Scan for the cell matching the given text and deliver its (X, Y) coordinate at center. 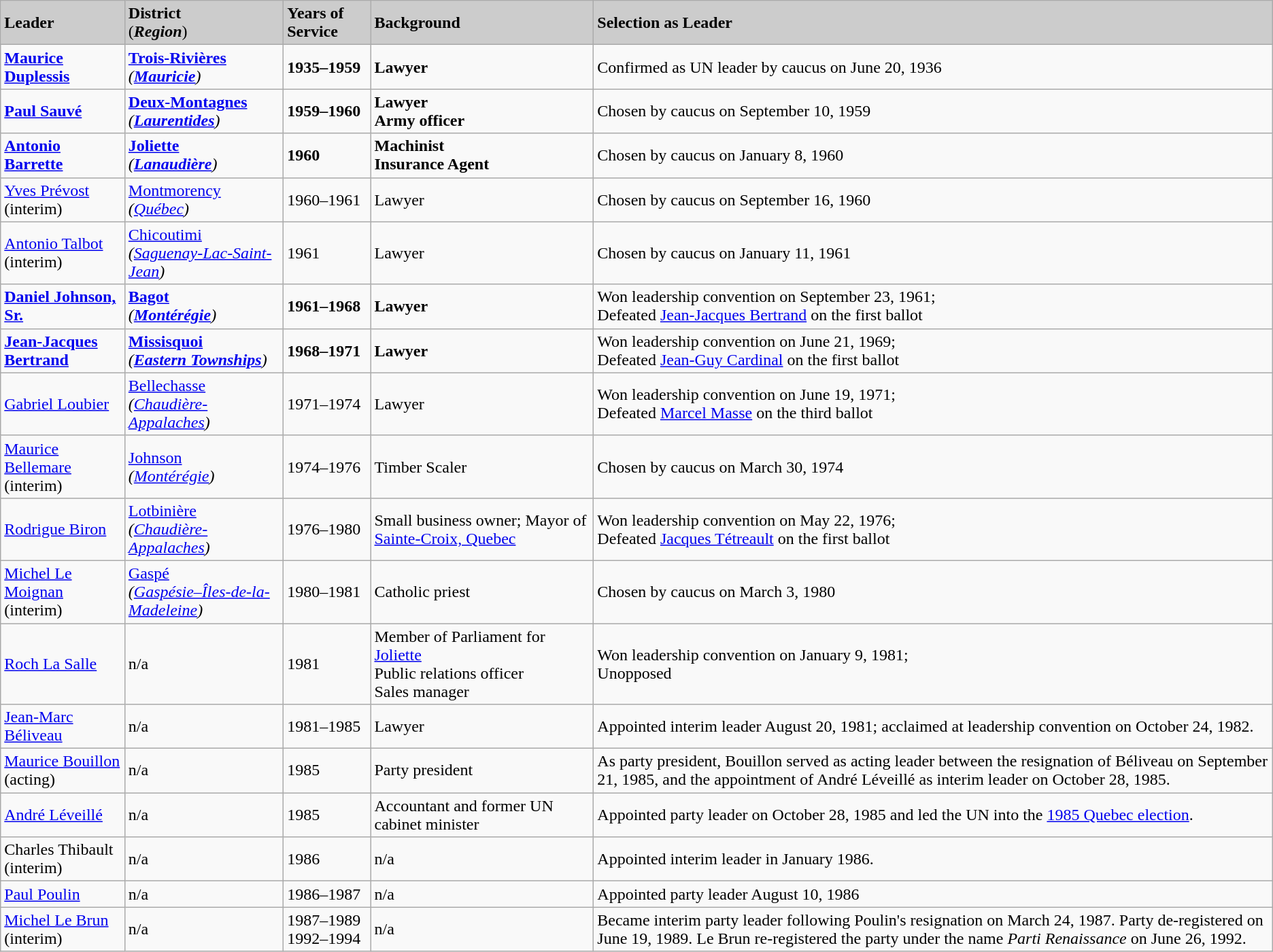
1986 (327, 860)
1961–1968 (327, 306)
Gaspé(Gaspésie–Îles-de-la-Madeleine) (204, 592)
Timber Scaler (482, 466)
Yves Prévost(interim) (63, 200)
1971–1974 (327, 404)
Trois-Rivières(Mauricie) (204, 67)
Small business owner; Mayor of Sainte-Croix, Quebec (482, 529)
Won leadership convention on June 19, 1971;Defeated Marcel Masse on the third ballot (933, 404)
Bellechasse(Chaudière-Appalaches) (204, 404)
Chosen by caucus on September 16, 1960 (933, 200)
MachinistInsurance Agent (482, 155)
1960–1961 (327, 200)
Joliette(Lanaudière) (204, 155)
Maurice Bellemare(interim) (63, 466)
1987–19891992–1994 (327, 929)
1960 (327, 155)
Appointed party leader on October 28, 1985 and led the UN into the 1985 Quebec election. (933, 815)
Daniel Johnson, Sr. (63, 306)
Gabriel Loubier (63, 404)
Johnson(Montérégie) (204, 466)
Chosen by caucus on March 30, 1974 (933, 466)
Member of Parliament for JoliettePublic relations officerSales manager (482, 664)
Chosen by caucus on March 3, 1980 (933, 592)
Selection as Leader (933, 23)
Won leadership convention on June 21, 1969;Defeated Jean-Guy Cardinal on the first ballot (933, 351)
Rodrigue Biron (63, 529)
Michel Le Brun(interim) (63, 929)
1968–1971 (327, 351)
Jean-Marc Béliveau (63, 726)
André Léveillé (63, 815)
Confirmed as UN leader by caucus on June 20, 1936 (933, 67)
Background (482, 23)
Appointed interim leader August 20, 1981; acclaimed at leadership convention on October 24, 1982. (933, 726)
1976–1980 (327, 529)
Chosen by caucus on January 8, 1960 (933, 155)
1935–1959 (327, 67)
1961 (327, 253)
Leader (63, 23)
Years of Service (327, 23)
Jean-Jacques Bertrand (63, 351)
Appointed interim leader in January 1986. (933, 860)
LawyerArmy officer (482, 112)
Chosen by caucus on January 11, 1961 (933, 253)
Michel Le Moignan(interim) (63, 592)
1981 (327, 664)
Missisquoi(Eastern Townships) (204, 351)
Roch La Salle (63, 664)
Deux-Montagnes(Laurentides) (204, 112)
Maurice Duplessis (63, 67)
Chicoutimi(Saguenay-Lac-Saint-Jean) (204, 253)
Paul Sauvé (63, 112)
Maurice Bouillon (acting) (63, 771)
1974–1976 (327, 466)
Antonio Barrette (63, 155)
Appointed party leader August 10, 1986 (933, 894)
Montmorency(Québec) (204, 200)
Chosen by caucus on September 10, 1959 (933, 112)
1959–1960 (327, 112)
1986–1987 (327, 894)
District(Region) (204, 23)
1980–1981 (327, 592)
Won leadership convention on September 23, 1961;Defeated Jean-Jacques Bertrand on the first ballot (933, 306)
Bagot(Montérégie) (204, 306)
Party president (482, 771)
Won leadership convention on January 9, 1981;Unopposed (933, 664)
Lotbinière(Chaudière-Appalaches) (204, 529)
Antonio Talbot(interim) (63, 253)
Accountant and former UN cabinet minister (482, 815)
1981–1985 (327, 726)
Catholic priest (482, 592)
Paul Poulin (63, 894)
Won leadership convention on May 22, 1976;Defeated Jacques Tétreault on the first ballot (933, 529)
Charles Thibault (interim) (63, 860)
